Provide the (X, Y) coordinate of the cell's center where the given text is located.  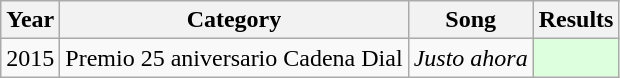
Song (470, 20)
2015 (30, 58)
Year (30, 20)
Category (234, 20)
Results (576, 20)
Justo ahora (470, 58)
Premio 25 aniversario Cadena Dial (234, 58)
